Detect which cell encompasses the target text, then output its [x, y] center coordinate. 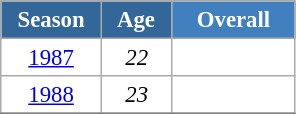
22 [136, 58]
Overall [234, 20]
1988 [52, 95]
Season [52, 20]
Age [136, 20]
23 [136, 95]
1987 [52, 58]
